Determine the [x, y] coordinate at the center of the cell enclosing the given text.  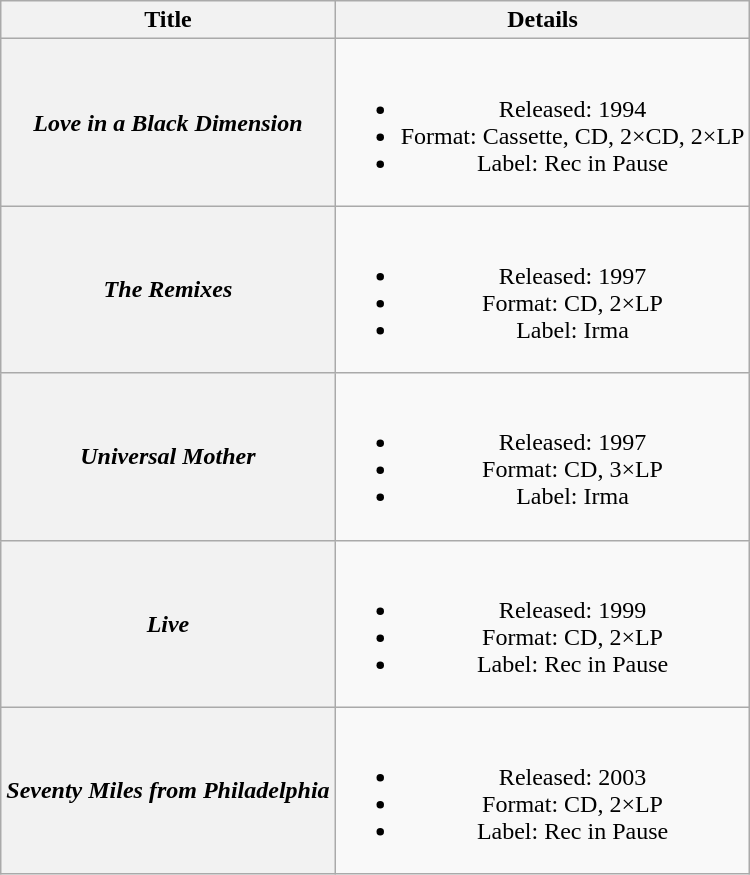
Released: 1997Format: CD, 3×LPLabel: Irma [542, 456]
Released: 1999Format: CD, 2×LPLabel: Rec in Pause [542, 624]
Details [542, 20]
Title [168, 20]
The Remixes [168, 290]
Seventy Miles from Philadelphia [168, 790]
Released: 1997Format: CD, 2×LPLabel: Irma [542, 290]
Released: 1994Format: Cassette, CD, 2×CD, 2×LPLabel: Rec in Pause [542, 122]
Universal Mother [168, 456]
Love in a Black Dimension [168, 122]
Live [168, 624]
Released: 2003Format: CD, 2×LPLabel: Rec in Pause [542, 790]
